Detect which cell encompasses the target text, then output its (X, Y) center coordinate. 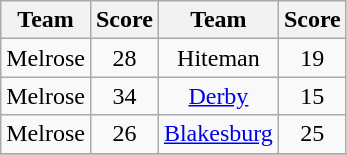
34 (124, 96)
Hiteman (218, 58)
25 (312, 134)
Derby (218, 96)
15 (312, 96)
Blakesburg (218, 134)
19 (312, 58)
28 (124, 58)
26 (124, 134)
